Scan for the cell matching the given text and deliver its (x, y) coordinate at center. 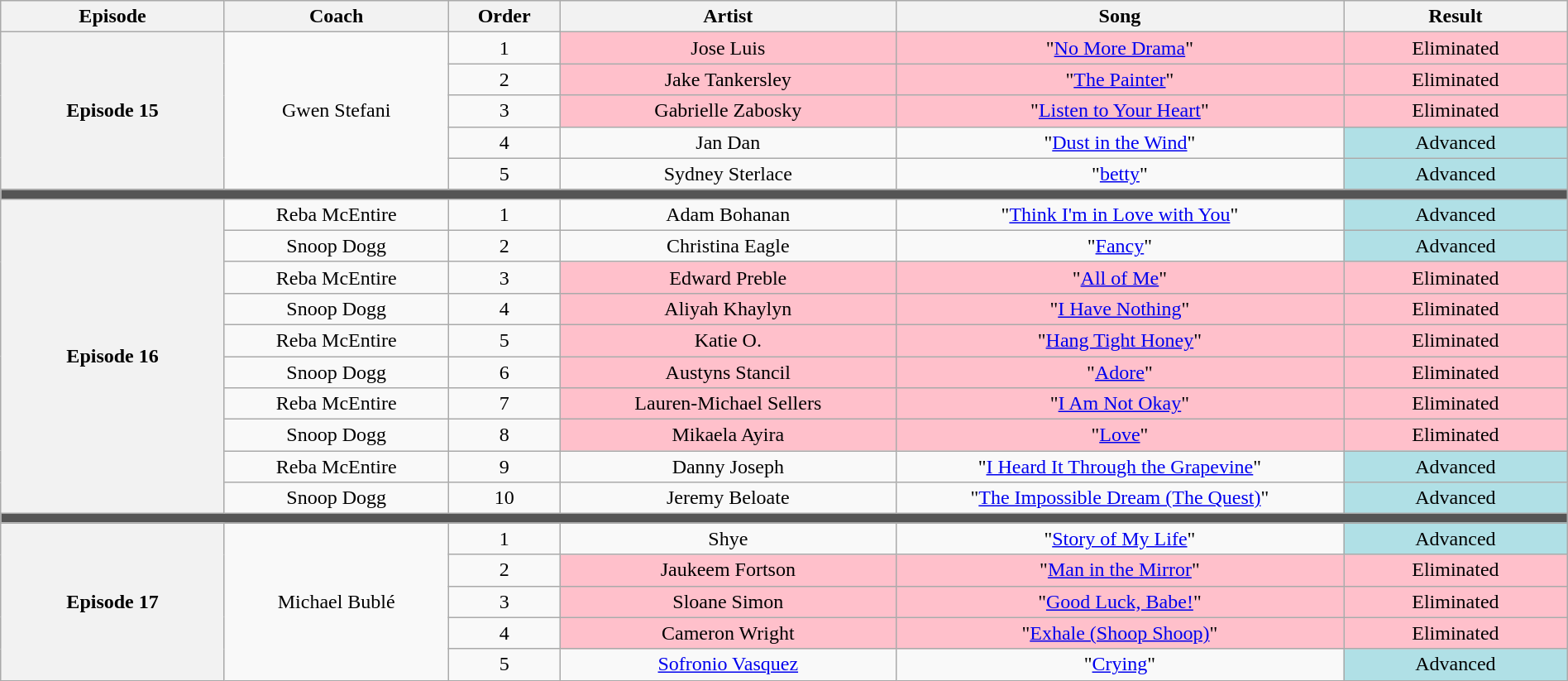
"I Am Not Okay" (1120, 404)
"Fancy" (1120, 246)
Austyns Stancil (728, 372)
Song (1120, 17)
"betty" (1120, 174)
"Love" (1120, 435)
Jaukeem Fortson (728, 570)
Mikaela Ayira (728, 435)
Jan Dan (728, 142)
Lauren-Michael Sellers (728, 404)
Adam Bohanan (728, 214)
"Good Luck, Babe!" (1120, 602)
"Dust in the Wind" (1120, 142)
Artist (728, 17)
Jake Tankersley (728, 79)
"Adore" (1120, 372)
"I Have Nothing" (1120, 309)
Michael Bublé (336, 602)
"Hang Tight Honey" (1120, 340)
"Crying" (1120, 664)
Jeremy Beloate (728, 498)
"Listen to Your Heart" (1120, 111)
Christina Eagle (728, 246)
Sloane Simon (728, 602)
Gwen Stefani (336, 111)
Edward Preble (728, 277)
Danny Joseph (728, 467)
9 (504, 467)
6 (504, 372)
Order (504, 17)
Result (1456, 17)
7 (504, 404)
Episode 16 (112, 356)
Sydney Sterlace (728, 174)
"No More Drama" (1120, 48)
"The Impossible Dream (The Quest)" (1120, 498)
Katie O. (728, 340)
"Exhale (Shoop Shoop)" (1120, 633)
Coach (336, 17)
Shye (728, 539)
Episode 15 (112, 111)
8 (504, 435)
10 (504, 498)
Sofronio Vasquez (728, 664)
Episode 17 (112, 602)
"The Painter" (1120, 79)
"Story of My Life" (1120, 539)
"Man in the Mirror" (1120, 570)
"All of Me" (1120, 277)
Gabrielle Zabosky (728, 111)
Episode (112, 17)
Cameron Wright (728, 633)
Aliyah Khaylyn (728, 309)
Jose Luis (728, 48)
"Think I'm in Love with You" (1120, 214)
"I Heard It Through the Grapevine" (1120, 467)
